Return (X, Y) of the center of cell containing provided text 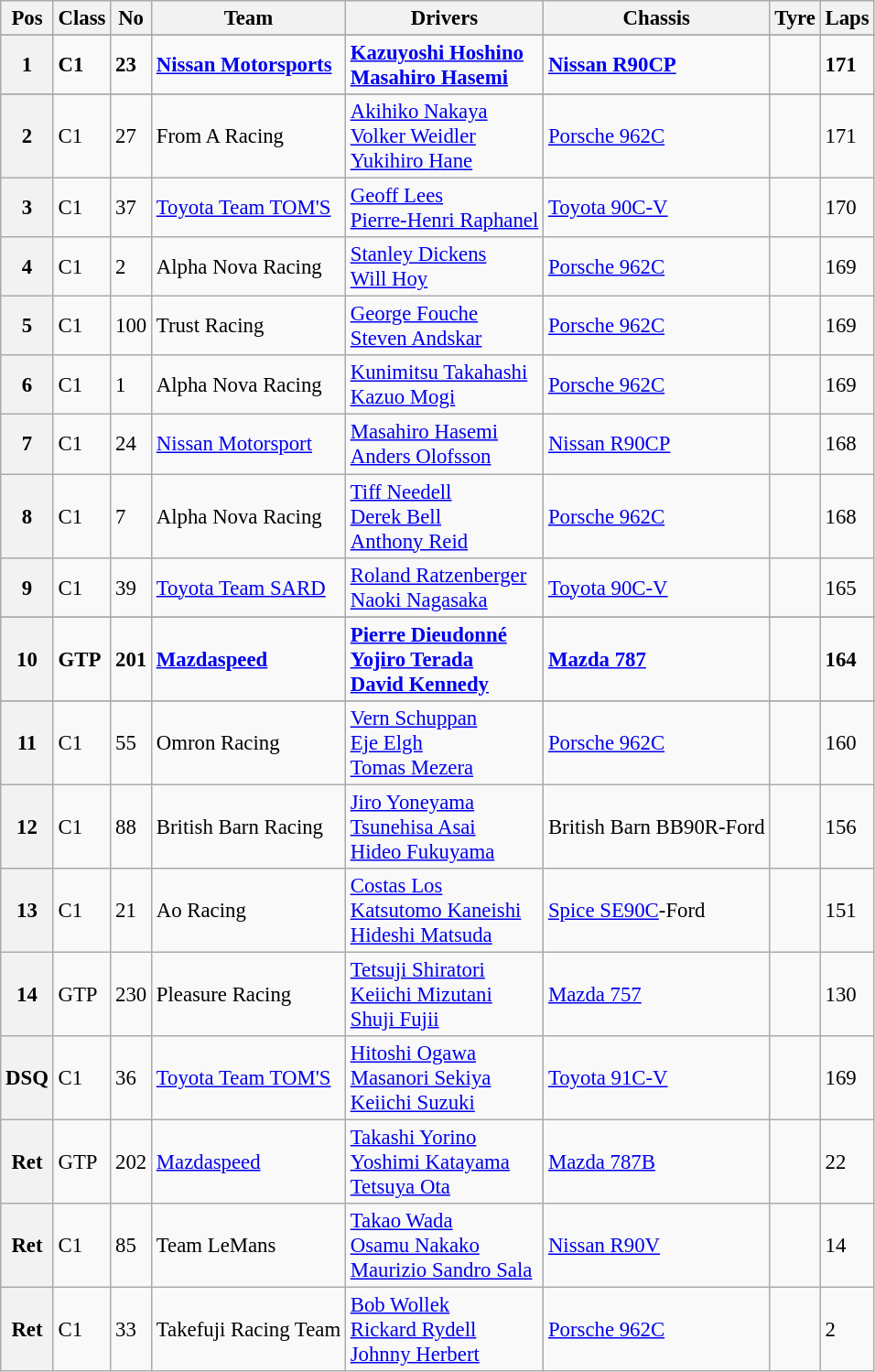
Takefuji Racing Team (248, 1330)
Mazda 787B (657, 1161)
Nissan Motorsport (248, 445)
Tyre (794, 18)
Mazda 787 (657, 659)
Tiff Needell Derek Bell Anthony Reid (444, 516)
164 (848, 659)
160 (848, 742)
Nissan R90V (657, 1246)
Nissan Motorsports (248, 66)
156 (848, 826)
Mazda 757 (657, 994)
9 (27, 588)
Trust Racing (248, 326)
George Fouche Steven Andskar (444, 326)
Hitoshi Ogawa Masanori Sekiya Keiichi Suzuki (444, 1078)
Class (82, 18)
Kunimitsu Takahashi Kazuo Mogi (444, 384)
Pleasure Racing (248, 994)
Ao Racing (248, 911)
Chassis (657, 18)
Toyota Team SARD (248, 588)
10 (27, 659)
Costas Los Katsutomo Kaneishi Hideshi Matsuda (444, 911)
Team LeMans (248, 1246)
27 (132, 136)
British Barn BB90R-Ford (657, 826)
13 (27, 911)
230 (132, 994)
Takao Wada Osamu Nakako Maurizio Sandro Sala (444, 1246)
Roland Ratzenberger Naoki Nagasaka (444, 588)
37 (132, 209)
88 (132, 826)
Takashi Yorino Yoshimi Katayama Tetsuya Ota (444, 1161)
Stanley Dickens Will Hoy (444, 267)
Laps (848, 18)
Akihiko Nakaya Volker Weidler Yukihiro Hane (444, 136)
Toyota 91C-V (657, 1078)
201 (132, 659)
39 (132, 588)
22 (848, 1161)
Geoff Lees Pierre-Henri Raphanel (444, 209)
23 (132, 66)
151 (848, 911)
Tetsuji Shiratori Keiichi Mizutani Shuji Fujii (444, 994)
Team (248, 18)
33 (132, 1330)
5 (27, 326)
24 (132, 445)
165 (848, 588)
100 (132, 326)
55 (132, 742)
Pos (27, 18)
DSQ (27, 1078)
11 (27, 742)
Pierre Dieudonné Yojiro Terada David Kennedy (444, 659)
8 (27, 516)
Omron Racing (248, 742)
Jiro Yoneyama Tsunehisa Asai Hideo Fukuyama (444, 826)
Bob Wollek Rickard Rydell Johnny Herbert (444, 1330)
12 (27, 826)
Drivers (444, 18)
Kazuyoshi Hoshino Masahiro Hasemi (444, 66)
85 (132, 1246)
130 (848, 994)
3 (27, 209)
21 (132, 911)
Masahiro Hasemi Anders Olofsson (444, 445)
36 (132, 1078)
No (132, 18)
4 (27, 267)
British Barn Racing (248, 826)
From A Racing (248, 136)
Spice SE90C-Ford (657, 911)
170 (848, 209)
202 (132, 1161)
6 (27, 384)
Vern Schuppan Eje Elgh Tomas Mezera (444, 742)
